Identify which cell holds the provided text, then report its (X, Y) central coordinate. 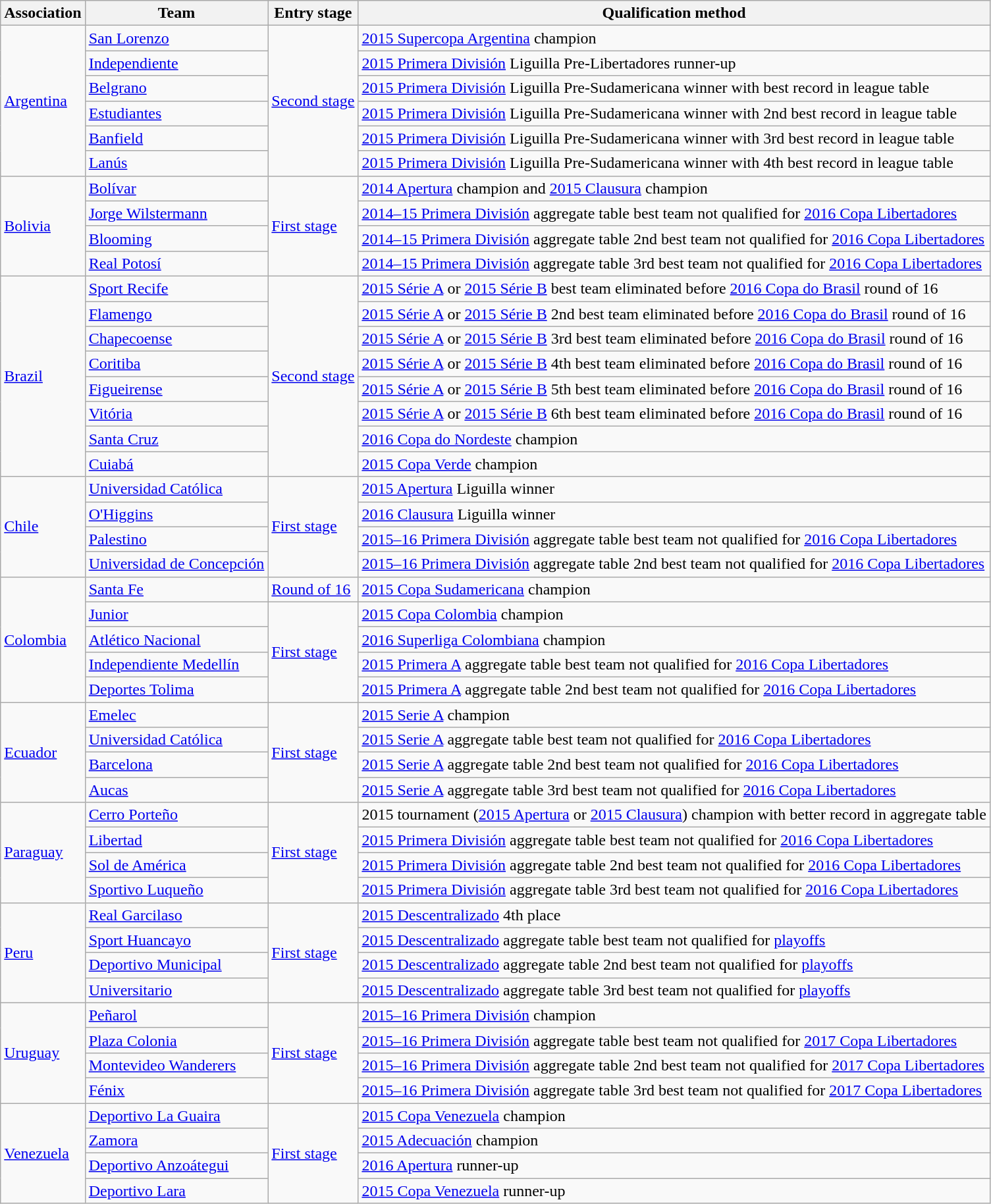
San Lorenzo (176, 38)
O'Higgins (176, 514)
2015 Copa Sudamericana champion (674, 589)
2015 Primera División Liguilla Pre-Sudamericana winner with 2nd best record in league table (674, 113)
Team (176, 13)
Sportivo Luqueño (176, 890)
Argentina (43, 101)
2015 Supercopa Argentina champion (674, 38)
2015 Copa Venezuela champion (674, 1116)
Deportes Tolima (176, 689)
2015 Primera A aggregate table best team not qualified for 2016 Copa Libertadores (674, 664)
Chapecoense (176, 339)
2015 Série A or 2015 Série B best team eliminated before 2016 Copa do Brasil round of 16 (674, 288)
2015 Primera División Liguilla Pre-Sudamericana winner with 4th best record in league table (674, 163)
Entry stage (313, 13)
Blooming (176, 238)
Deportivo Lara (176, 1191)
2014–15 Primera División aggregate table 2nd best team not qualified for 2016 Copa Libertadores (674, 238)
Belgrano (176, 88)
2015 Série A or 2015 Série B 4th best team eliminated before 2016 Copa do Brasil round of 16 (674, 364)
Peru (43, 953)
Deportivo Municipal (176, 965)
Santa Cruz (176, 439)
2016 Clausura Liguilla winner (674, 514)
2014–15 Primera División aggregate table best team not qualified for 2016 Copa Libertadores (674, 213)
Estudiantes (176, 113)
2015–16 Primera División aggregate table 2nd best team not qualified for 2016 Copa Libertadores (674, 564)
Libertad (176, 840)
Deportivo Anzoátegui (176, 1166)
2015 Descentralizado aggregate table 3rd best team not qualified for playoffs (674, 990)
Qualification method (674, 13)
2015–16 Primera División champion (674, 1015)
Lanús (176, 163)
2015 Primera División aggregate table 2nd best team not qualified for 2016 Copa Libertadores (674, 865)
Atlético Nacional (176, 639)
2015 Serie A aggregate table 3rd best team not qualified for 2016 Copa Libertadores (674, 790)
Chile (43, 527)
2014–15 Primera División aggregate table 3rd best team not qualified for 2016 Copa Libertadores (674, 263)
2015 Copa Colombia champion (674, 614)
Sol de América (176, 865)
Brazil (43, 376)
2015 Primera División aggregate table 3rd best team not qualified for 2016 Copa Libertadores (674, 890)
Plaza Colonia (176, 1040)
2016 Apertura runner-up (674, 1166)
Peñarol (176, 1015)
2015 Copa Verde champion (674, 464)
Bolivia (43, 226)
Santa Fe (176, 589)
Venezuela (43, 1153)
2015 Serie A aggregate table 2nd best team not qualified for 2016 Copa Libertadores (674, 765)
2015–16 Primera División aggregate table best team not qualified for 2017 Copa Libertadores (674, 1040)
Junior (176, 614)
Round of 16 (313, 589)
Universitario (176, 990)
2015 Serie A champion (674, 714)
2015 Primera División Liguilla Pre-Sudamericana winner with 3rd best record in league table (674, 138)
2015 Série A or 2015 Série B 3rd best team eliminated before 2016 Copa do Brasil round of 16 (674, 339)
2015 tournament (2015 Apertura or 2015 Clausura) champion with better record in aggregate table (674, 815)
Real Potosí (176, 263)
2015–16 Primera División aggregate table 3rd best team not qualified for 2017 Copa Libertadores (674, 1090)
Universidad de Concepción (176, 564)
Independiente (176, 63)
Jorge Wilstermann (176, 213)
Palestino (176, 539)
Coritiba (176, 364)
Cerro Porteño (176, 815)
Colombia (43, 639)
Uruguay (43, 1053)
2016 Superliga Colombiana champion (674, 639)
Deportivo La Guaira (176, 1116)
2015 Copa Venezuela runner-up (674, 1191)
2015–16 Primera División aggregate table 2nd best team not qualified for 2017 Copa Libertadores (674, 1065)
2015 Série A or 2015 Série B 5th best team eliminated before 2016 Copa do Brasil round of 16 (674, 389)
2015 Adecuación champion (674, 1141)
2016 Copa do Nordeste champion (674, 439)
Bolívar (176, 188)
2015 Descentralizado 4th place (674, 915)
2014 Apertura champion and 2015 Clausura champion (674, 188)
Paraguay (43, 852)
2015 Primera División Liguilla Pre-Sudamericana winner with best record in league table (674, 88)
Figueirense (176, 389)
2015 Descentralizado aggregate table 2nd best team not qualified for playoffs (674, 965)
2015 Série A or 2015 Série B 6th best team eliminated before 2016 Copa do Brasil round of 16 (674, 414)
Zamora (176, 1141)
Aucas (176, 790)
Barcelona (176, 765)
Association (43, 13)
Vitória (176, 414)
Sport Huancayo (176, 940)
2015 Apertura Liguilla winner (674, 489)
Emelec (176, 714)
Fénix (176, 1090)
Sport Recife (176, 288)
Independiente Medellín (176, 664)
2015–16 Primera División aggregate table best team not qualified for 2016 Copa Libertadores (674, 539)
2015 Serie A aggregate table best team not qualified for 2016 Copa Libertadores (674, 740)
2015 Descentralizado aggregate table best team not qualified for playoffs (674, 940)
2015 Primera A aggregate table 2nd best team not qualified for 2016 Copa Libertadores (674, 689)
2015 Primera División aggregate table best team not qualified for 2016 Copa Libertadores (674, 840)
Cuiabá (176, 464)
2015 Série A or 2015 Série B 2nd best team eliminated before 2016 Copa do Brasil round of 16 (674, 314)
Flamengo (176, 314)
Real Garcilaso (176, 915)
Ecuador (43, 752)
2015 Primera División Liguilla Pre-Libertadores runner-up (674, 63)
Banfield (176, 138)
Montevideo Wanderers (176, 1065)
